Output the [x, y] coordinate of the center of the cell containing the given text.  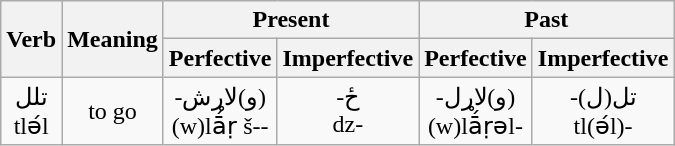
Past [546, 20]
Meaning [113, 39]
-(تل(ل tl(ә́l)- [603, 111]
-ځdz- [348, 111]
-و)لاړش) (w)lā́ṛ š‑- [220, 111]
to go [113, 111]
Verb [32, 39]
-و)لاړل)(w)lā́ṛəl‑ [476, 111]
Present [290, 20]
تللtlә́l [32, 111]
